From the cell containing the given text, extract its center point as (x, y) coordinate. 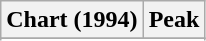
Chart (1994) (72, 20)
Peak (174, 20)
